Output the (X, Y) coordinate of the center of the cell containing the given text.  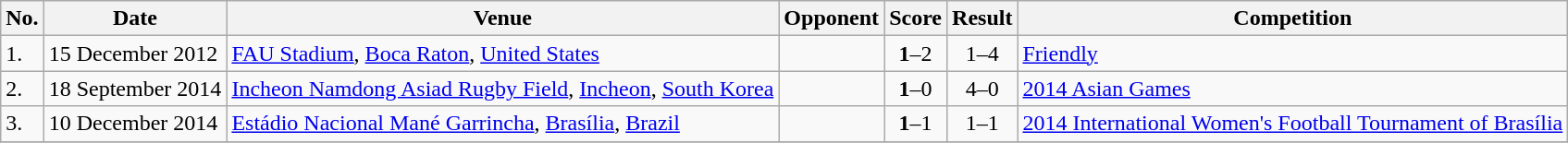
15 December 2012 (135, 54)
18 September 2014 (135, 89)
1–0 (916, 89)
2014 Asian Games (1293, 89)
Estádio Nacional Mané Garrincha, Brasília, Brazil (503, 124)
Venue (503, 18)
Date (135, 18)
3. (22, 124)
Friendly (1293, 54)
Competition (1293, 18)
4–0 (982, 89)
No. (22, 18)
1. (22, 54)
2. (22, 89)
Result (982, 18)
Score (916, 18)
10 December 2014 (135, 124)
1–4 (982, 54)
Opponent (832, 18)
Incheon Namdong Asiad Rugby Field, Incheon, South Korea (503, 89)
FAU Stadium, Boca Raton, United States (503, 54)
1–2 (916, 54)
2014 International Women's Football Tournament of Brasília (1293, 124)
